Extract the [x, y] coordinate from the center of the cell holding the provided text.  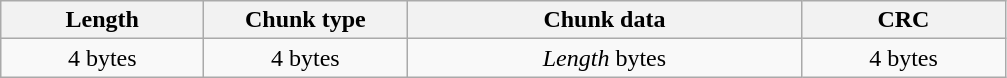
CRC [904, 20]
Chunk data [604, 20]
Chunk type [306, 20]
Length [102, 20]
Length bytes [604, 58]
